Output the (X, Y) coordinate of the center of the cell containing the given text.  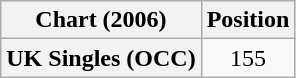
UK Singles (OCC) (101, 58)
Chart (2006) (101, 20)
155 (248, 58)
Position (248, 20)
